Detect which cell encompasses the target text, then output its (x, y) center coordinate. 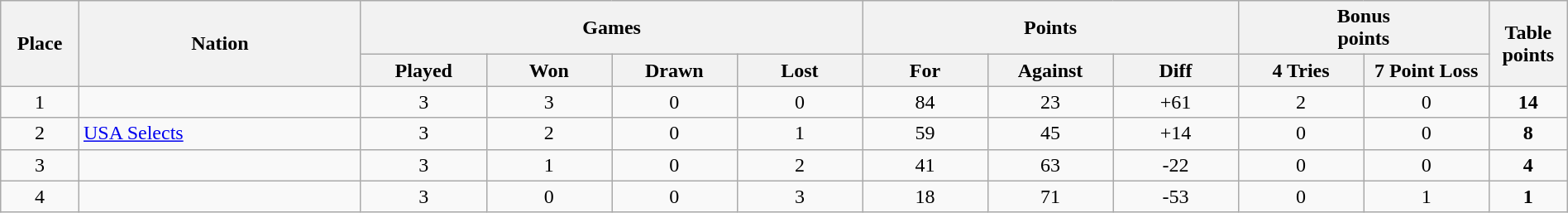
Games (611, 28)
18 (925, 196)
4 Tries (1301, 70)
Place (40, 43)
Tablepoints (1528, 43)
+61 (1176, 102)
Played (423, 70)
+14 (1176, 133)
Drawn (675, 70)
Nation (220, 43)
Against (1050, 70)
USA Selects (220, 133)
14 (1528, 102)
Diff (1176, 70)
-22 (1176, 165)
Bonuspoints (1363, 28)
71 (1050, 196)
Lost (800, 70)
For (925, 70)
59 (925, 133)
84 (925, 102)
7 Point Loss (1427, 70)
63 (1050, 165)
8 (1528, 133)
Won (549, 70)
23 (1050, 102)
41 (925, 165)
-53 (1176, 196)
Points (1050, 28)
45 (1050, 133)
